Output the (x, y) coordinate of the center of the cell containing the given text.  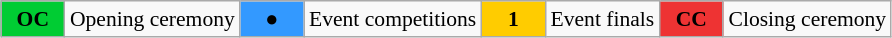
Event finals (602, 19)
1 (513, 19)
● (272, 19)
OC (33, 19)
Opening ceremony (152, 19)
Event competitions (392, 19)
CC (691, 19)
Closing ceremony (807, 19)
